Search for the cell housing the specified text and yield its [x, y] center coordinate. 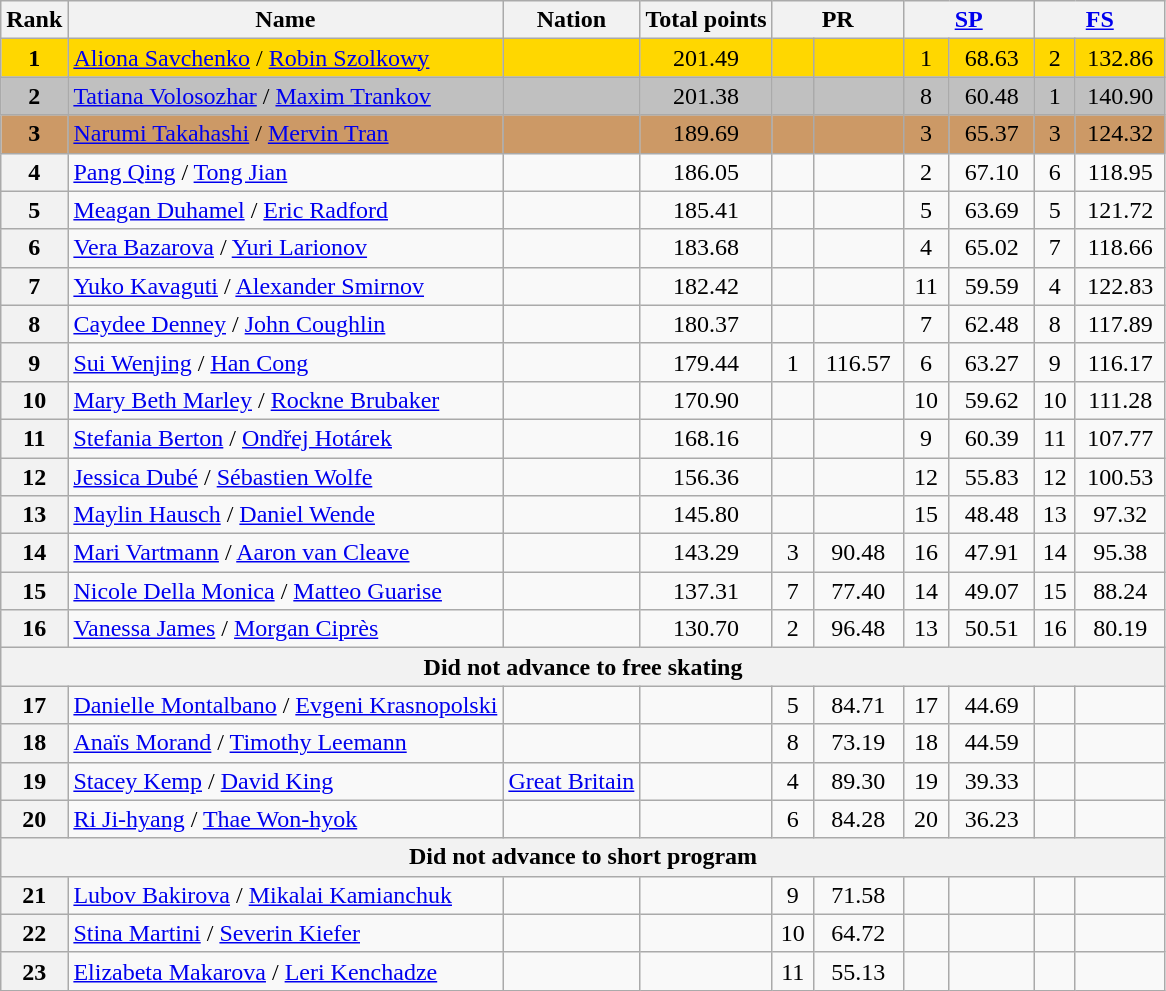
65.37 [992, 134]
116.17 [1120, 362]
124.32 [1120, 134]
Jessica Dubé / Sébastien Wolfe [286, 477]
36.23 [992, 819]
156.36 [706, 477]
49.07 [992, 591]
Narumi Takahashi / Mervin Tran [286, 134]
Lubov Bakirova / Mikalai Kamianchuk [286, 895]
SP [968, 20]
64.72 [858, 933]
60.48 [992, 96]
22 [34, 933]
185.41 [706, 210]
Stacey Kemp / David King [286, 781]
59.62 [992, 400]
Anaïs Morand / Timothy Leemann [286, 743]
130.70 [706, 629]
44.59 [992, 743]
23 [34, 971]
183.68 [706, 248]
111.28 [1120, 400]
117.89 [1120, 324]
201.49 [706, 58]
55.83 [992, 477]
48.48 [992, 515]
71.58 [858, 895]
182.42 [706, 286]
Stina Martini / Severin Kiefer [286, 933]
143.29 [706, 553]
116.57 [858, 362]
Yuko Kavaguti / Alexander Smirnov [286, 286]
Aliona Savchenko / Robin Szolkowy [286, 58]
Vanessa James / Morgan Ciprès [286, 629]
Rank [34, 20]
Maylin Hausch / Daniel Wende [286, 515]
63.27 [992, 362]
Great Britain [572, 781]
121.72 [1120, 210]
96.48 [858, 629]
73.19 [858, 743]
118.95 [1120, 172]
180.37 [706, 324]
39.33 [992, 781]
Danielle Montalbano / Evgeni Krasnopolski [286, 705]
PR [838, 20]
44.69 [992, 705]
107.77 [1120, 438]
21 [34, 895]
62.48 [992, 324]
95.38 [1120, 553]
201.38 [706, 96]
47.91 [992, 553]
55.13 [858, 971]
Total points [706, 20]
118.66 [1120, 248]
90.48 [858, 553]
80.19 [1120, 629]
65.02 [992, 248]
60.39 [992, 438]
68.63 [992, 58]
Caydee Denney / John Coughlin [286, 324]
186.05 [706, 172]
Elizabeta Makarova / Leri Kenchadze [286, 971]
Nation [572, 20]
100.53 [1120, 477]
84.28 [858, 819]
50.51 [992, 629]
Vera Bazarova / Yuri Larionov [286, 248]
Tatiana Volosozhar / Maxim Trankov [286, 96]
168.16 [706, 438]
170.90 [706, 400]
Pang Qing / Tong Jian [286, 172]
Mary Beth Marley / Rockne Brubaker [286, 400]
89.30 [858, 781]
97.32 [1120, 515]
Nicole Della Monica / Matteo Guarise [286, 591]
137.31 [706, 591]
59.59 [992, 286]
Did not advance to free skating [584, 667]
Did not advance to short program [584, 857]
63.69 [992, 210]
77.40 [858, 591]
84.71 [858, 705]
132.86 [1120, 58]
122.83 [1120, 286]
179.44 [706, 362]
88.24 [1120, 591]
Meagan Duhamel / Eric Radford [286, 210]
67.10 [992, 172]
Sui Wenjing / Han Cong [286, 362]
Ri Ji-hyang / Thae Won-hyok [286, 819]
Stefania Berton / Ondřej Hotárek [286, 438]
Mari Vartmann / Aaron van Cleave [286, 553]
FS [1100, 20]
189.69 [706, 134]
140.90 [1120, 96]
145.80 [706, 515]
Name [286, 20]
